Return (X, Y) of the center of cell containing provided text 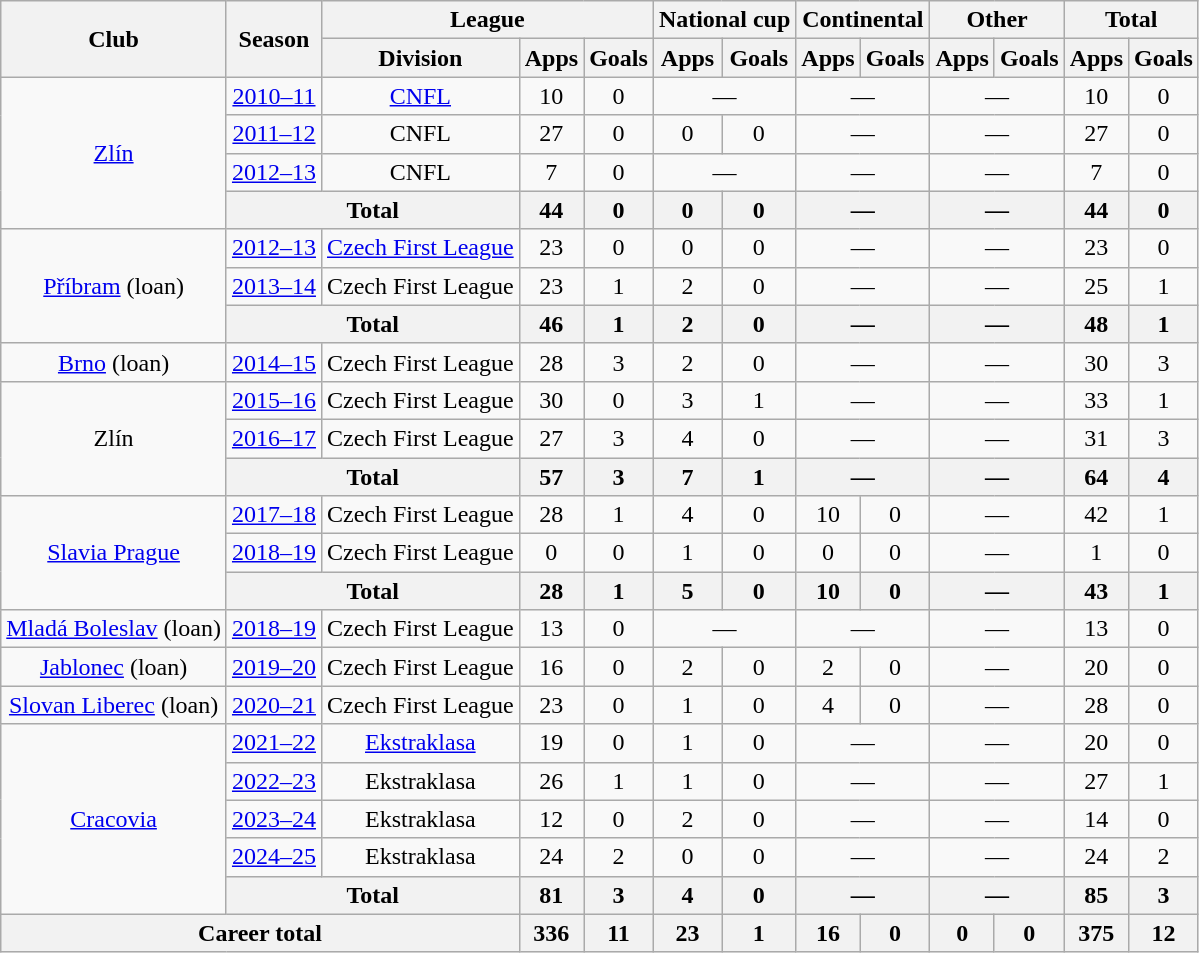
National cup (724, 20)
Club (114, 39)
31 (1096, 438)
48 (1096, 324)
2023–24 (274, 819)
375 (1096, 933)
Continental (863, 20)
26 (551, 781)
Division (420, 58)
57 (551, 477)
Career total (260, 933)
Příbram (loan) (114, 286)
33 (1096, 400)
2022–23 (274, 781)
Other (997, 20)
Season (274, 39)
2017–18 (274, 515)
2016–17 (274, 438)
85 (1096, 895)
2010–11 (274, 96)
2019–20 (274, 667)
2020–21 (274, 705)
2013–14 (274, 286)
Jablonec (loan) (114, 667)
64 (1096, 477)
19 (551, 743)
11 (619, 933)
Slavia Prague (114, 553)
League (487, 20)
42 (1096, 515)
14 (1096, 819)
2024–25 (274, 857)
Mladá Boleslav (loan) (114, 629)
2021–22 (274, 743)
2015–16 (274, 400)
Cracovia (114, 819)
43 (1096, 591)
336 (551, 933)
25 (1096, 286)
2011–12 (274, 134)
2014–15 (274, 362)
Slovan Liberec (loan) (114, 705)
81 (551, 895)
Brno (loan) (114, 362)
5 (687, 591)
46 (551, 324)
